Return (x, y) of the center of cell containing provided text 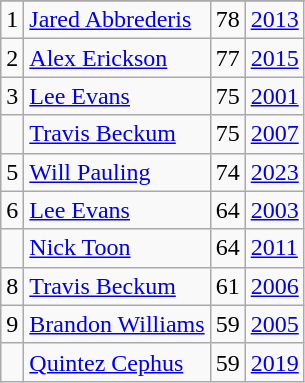
61 (228, 286)
77 (228, 58)
2015 (274, 58)
2007 (274, 134)
Brandon Williams (117, 324)
8 (12, 286)
Quintez Cephus (117, 362)
5 (12, 172)
2019 (274, 362)
2005 (274, 324)
2006 (274, 286)
1 (12, 20)
2013 (274, 20)
2011 (274, 248)
2001 (274, 96)
74 (228, 172)
Nick Toon (117, 248)
Alex Erickson (117, 58)
78 (228, 20)
3 (12, 96)
9 (12, 324)
2003 (274, 210)
2023 (274, 172)
6 (12, 210)
Jared Abbrederis (117, 20)
Will Pauling (117, 172)
2 (12, 58)
